Identify which cell holds the provided text, then report its [X, Y] central coordinate. 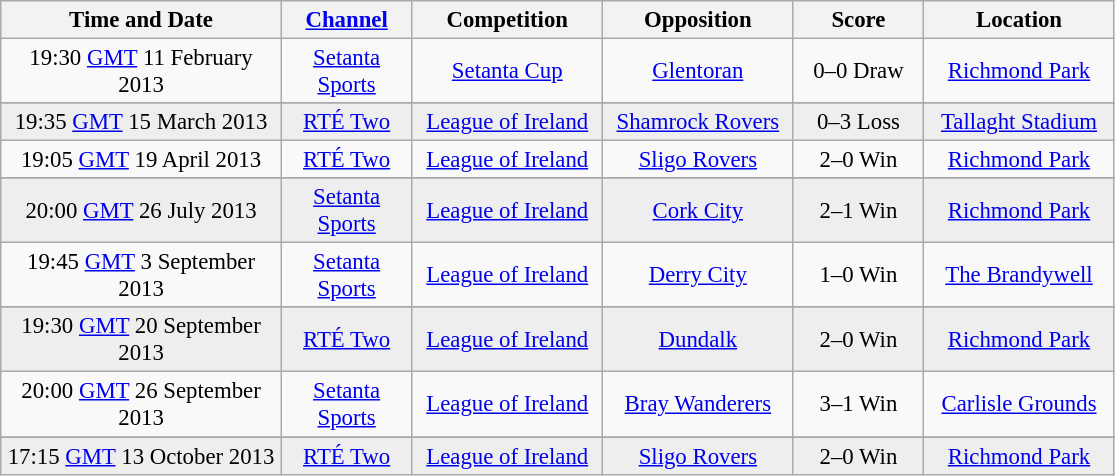
Bray Wanderers [698, 404]
Channel [346, 20]
19:30 GMT 20 September 2013 [142, 340]
19:35 GMT 15 March 2013 [142, 122]
Glentoran [698, 72]
Tallaght Stadium [1020, 122]
Setanta Cup [508, 72]
3–1 Win [858, 404]
17:15 GMT 13 October 2013 [142, 456]
Cork City [698, 210]
19:45 GMT 3 September 2013 [142, 276]
20:00 GMT 26 September 2013 [142, 404]
19:05 GMT 19 April 2013 [142, 160]
The Brandywell [1020, 276]
Competition [508, 20]
Dundalk [698, 340]
Location [1020, 20]
1–0 Win [858, 276]
Score [858, 20]
Time and Date [142, 20]
Carlisle Grounds [1020, 404]
2–1 Win [858, 210]
20:00 GMT 26 July 2013 [142, 210]
Opposition [698, 20]
19:30 GMT 11 February 2013 [142, 72]
0–0 Draw [858, 72]
Derry City [698, 276]
Shamrock Rovers [698, 122]
0–3 Loss [858, 122]
